Scan for the cell matching the given text and deliver its (x, y) coordinate at center. 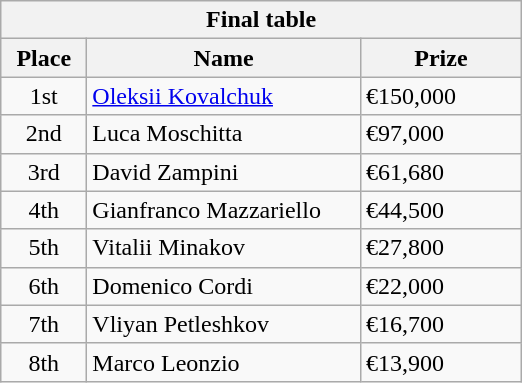
Vliyan Petleshkov (224, 324)
2nd (44, 134)
€150,000 (440, 96)
Name (224, 58)
1st (44, 96)
Domenico Cordi (224, 286)
Place (44, 58)
€61,680 (440, 172)
8th (44, 362)
Final table (262, 20)
Gianfranco Mazzariello (224, 210)
Marco Leonzio (224, 362)
€44,500 (440, 210)
Luca Moschitta (224, 134)
7th (44, 324)
€13,900 (440, 362)
Oleksii Kovalchuk (224, 96)
Prize (440, 58)
Vitalii Minakov (224, 248)
€97,000 (440, 134)
3rd (44, 172)
5th (44, 248)
4th (44, 210)
David Zampini (224, 172)
6th (44, 286)
€16,700 (440, 324)
€27,800 (440, 248)
€22,000 (440, 286)
